Scan for the cell matching the given text and deliver its (X, Y) coordinate at center. 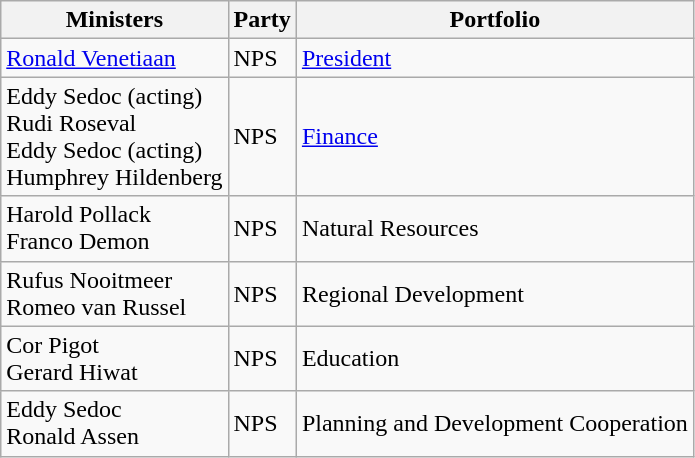
Planning and Development Cooperation (494, 424)
Finance (494, 136)
Ministers (114, 20)
Cor PigotGerard Hiwat (114, 358)
Rufus NooitmeerRomeo van Russel (114, 294)
Natural Resources (494, 228)
Portfolio (494, 20)
Eddy Sedoc (acting)Rudi RosevalEddy Sedoc (acting)Humphrey Hildenberg (114, 136)
Party (262, 20)
Education (494, 358)
Eddy SedocRonald Assen (114, 424)
Regional Development (494, 294)
Harold PollackFranco Demon (114, 228)
Ronald Venetiaan (114, 58)
President (494, 58)
